Determine the (X, Y) coordinate at the center of the cell enclosing the given text.  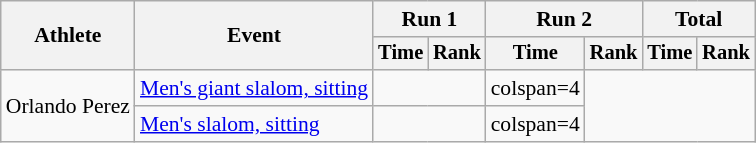
Event (254, 36)
Men's giant slalom, sitting (254, 88)
Orlando Perez (68, 106)
Men's slalom, sitting (254, 124)
Run 1 (429, 19)
Run 2 (564, 19)
Athlete (68, 36)
Total (698, 19)
